Pinpoint the cell where the given text exists, returning its (X, Y) midpoint coordinate. 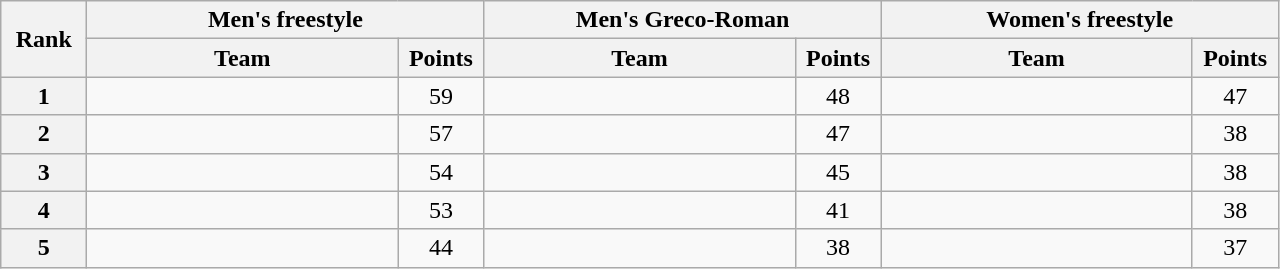
Women's freestyle (1080, 20)
54 (441, 172)
48 (838, 96)
53 (441, 210)
44 (441, 248)
1 (44, 96)
41 (838, 210)
3 (44, 172)
4 (44, 210)
Men's Greco-Roman (682, 20)
45 (838, 172)
37 (1235, 248)
59 (441, 96)
5 (44, 248)
Men's freestyle (286, 20)
57 (441, 134)
Rank (44, 39)
2 (44, 134)
